Determine the [x, y] coordinate at the center of the cell enclosing the given text.  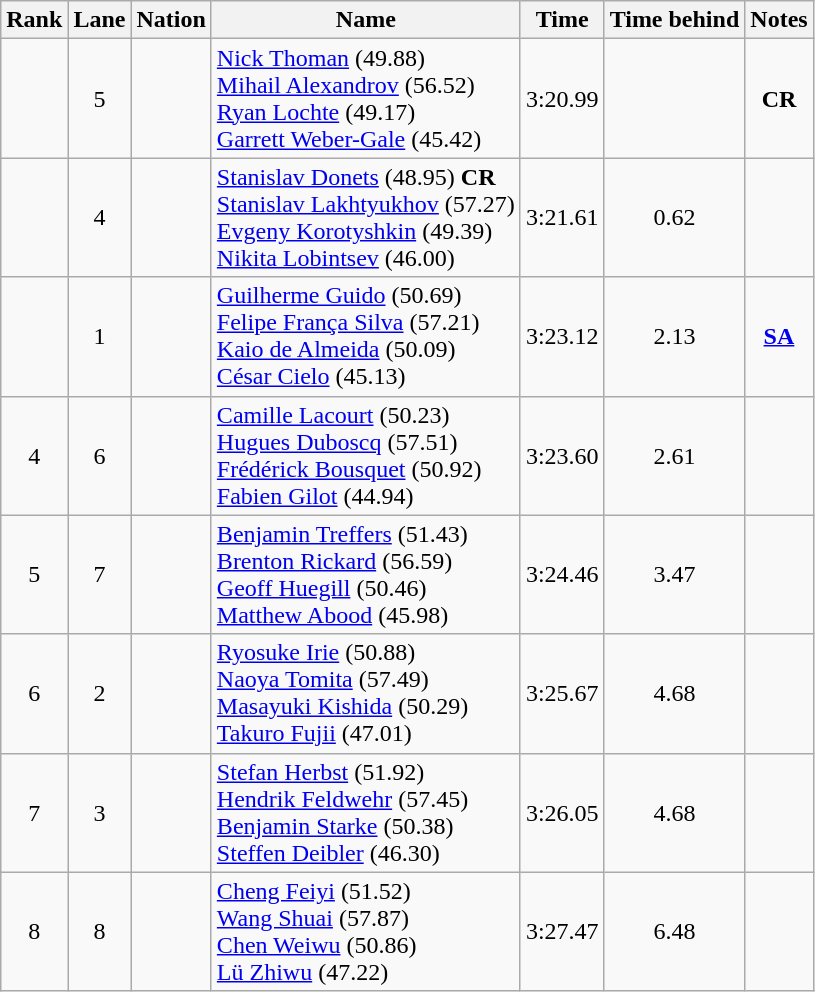
Time [562, 20]
Time behind [674, 20]
3:27.47 [562, 932]
Nick Thoman (49.88)Mihail Alexandrov (56.52)Ryan Lochte (49.17)Garrett Weber-Gale (45.42) [366, 98]
2.61 [674, 456]
Nation [171, 20]
6.48 [674, 932]
3:20.99 [562, 98]
Rank [34, 20]
CR [779, 98]
Stefan Herbst (51.92)Hendrik Feldwehr (57.45)Benjamin Starke (50.38)Steffen Deibler (46.30) [366, 812]
Stanislav Donets (48.95) CRStanislav Lakhtyukhov (57.27)Evgeny Korotyshkin (49.39)Nikita Lobintsev (46.00) [366, 218]
3.47 [674, 574]
Benjamin Treffers (51.43)Brenton Rickard (56.59)Geoff Huegill (50.46)Matthew Abood (45.98) [366, 574]
Lane [100, 20]
Camille Lacourt (50.23)Hugues Duboscq (57.51)Frédérick Bousquet (50.92)Fabien Gilot (44.94) [366, 456]
Name [366, 20]
Notes [779, 20]
3:24.46 [562, 574]
0.62 [674, 218]
3:21.61 [562, 218]
2 [100, 694]
3 [100, 812]
2.13 [674, 336]
SA [779, 336]
3:23.12 [562, 336]
3:26.05 [562, 812]
Ryosuke Irie (50.88)Naoya Tomita (57.49)Masayuki Kishida (50.29)Takuro Fujii (47.01) [366, 694]
Guilherme Guido (50.69)Felipe França Silva (57.21)Kaio de Almeida (50.09)César Cielo (45.13) [366, 336]
3:25.67 [562, 694]
1 [100, 336]
3:23.60 [562, 456]
Cheng Feiyi (51.52)Wang Shuai (57.87)Chen Weiwu (50.86)Lü Zhiwu (47.22) [366, 932]
